Search for the cell housing the specified text and yield its (X, Y) center coordinate. 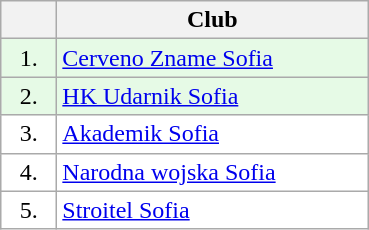
4. (29, 172)
5. (29, 210)
Stroitel Sofia (212, 210)
HK Udarnik Sofia (212, 96)
Narodna wojska Sofia (212, 172)
1. (29, 58)
2. (29, 96)
Akademik Sofia (212, 134)
Club (212, 20)
3. (29, 134)
Cerveno Zname Sofia (212, 58)
